Output the (X, Y) coordinate of the center of the cell containing the given text.  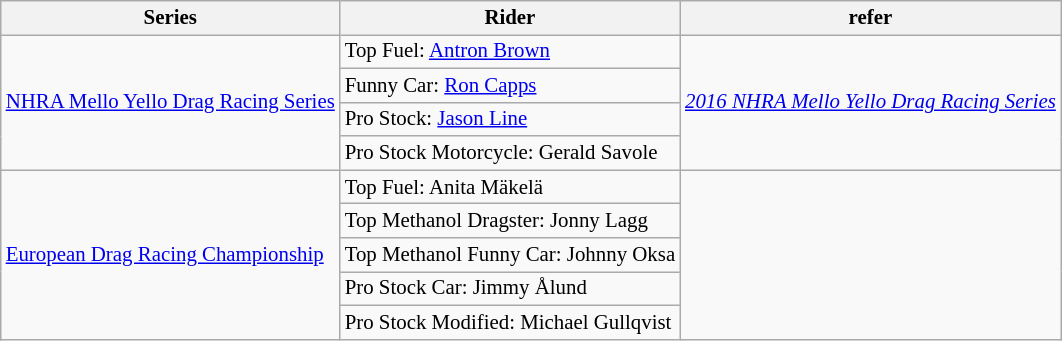
Top Fuel: Antron Brown (510, 51)
European Drag Racing Championship (170, 254)
Rider (510, 18)
refer (870, 18)
Pro Stock: Jason Line (510, 119)
Top Methanol Funny Car: Johnny Oksa (510, 255)
Funny Car: Ron Capps (510, 85)
Pro Stock Motorcycle: Gerald Savole (510, 153)
2016 NHRA Mello Yello Drag Racing Series (870, 102)
Pro Stock Car: Jimmy Ålund (510, 288)
Top Fuel: Anita Mäkelä (510, 187)
Pro Stock Modified: Michael Gullqvist (510, 322)
Series (170, 18)
Top Methanol Dragster: Jonny Lagg (510, 221)
NHRA Mello Yello Drag Racing Series (170, 102)
